Detect which cell encompasses the target text, then output its [X, Y] center coordinate. 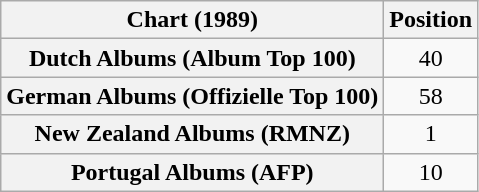
Position [431, 20]
Dutch Albums (Album Top 100) [192, 58]
New Zealand Albums (RMNZ) [192, 134]
Chart (1989) [192, 20]
40 [431, 58]
1 [431, 134]
Portugal Albums (AFP) [192, 172]
10 [431, 172]
58 [431, 96]
German Albums (Offizielle Top 100) [192, 96]
